Capture the cell that displays the provided text and extract its [X, Y] central coordinate. 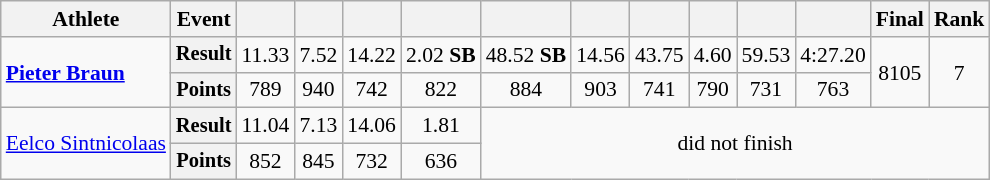
Final [900, 19]
8105 [900, 72]
43.75 [660, 55]
2.02 SB [441, 55]
636 [441, 162]
4.60 [713, 55]
852 [265, 162]
731 [766, 90]
14.06 [372, 126]
822 [441, 90]
884 [526, 90]
7.13 [318, 126]
789 [265, 90]
14.56 [600, 55]
940 [318, 90]
11.33 [265, 55]
48.52 SB [526, 55]
4:27.20 [832, 55]
742 [372, 90]
845 [318, 162]
14.22 [372, 55]
Event [204, 19]
732 [372, 162]
1.81 [441, 126]
did not finish [736, 144]
Pieter Braun [86, 72]
741 [660, 90]
903 [600, 90]
59.53 [766, 55]
790 [713, 90]
7.52 [318, 55]
Rank [960, 19]
11.04 [265, 126]
Eelco Sintnicolaas [86, 144]
Athlete [86, 19]
763 [832, 90]
7 [960, 72]
